Determine the [X, Y] coordinate at the center of the cell enclosing the given text.  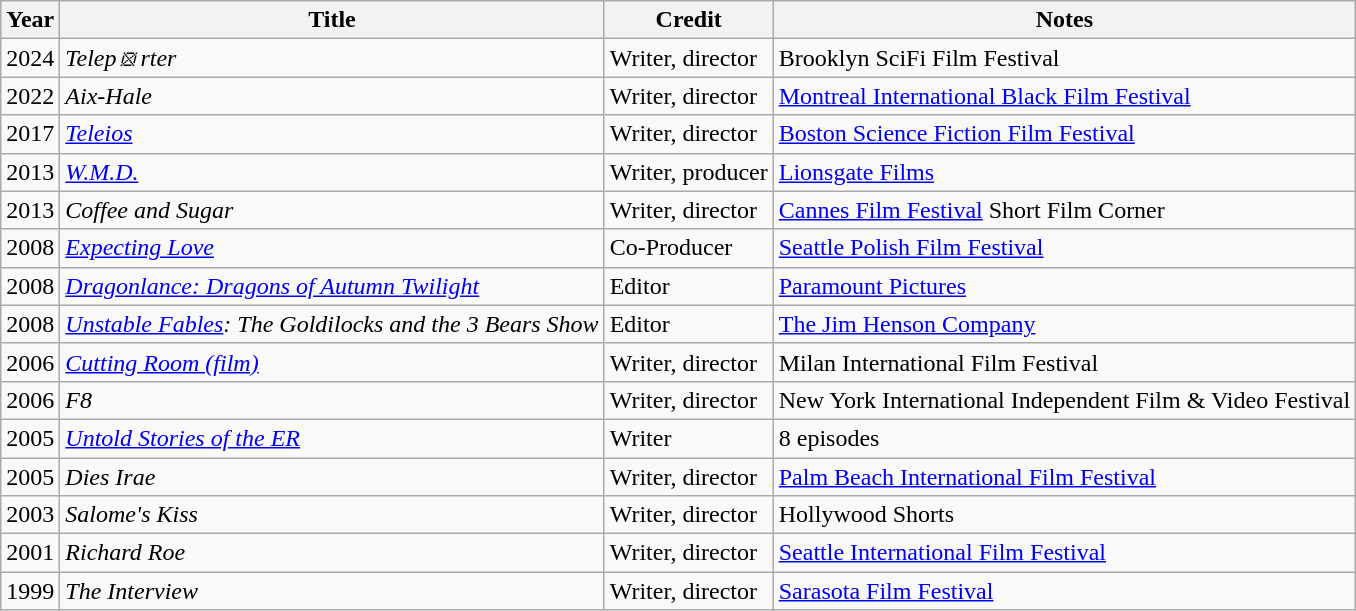
8 episodes [1064, 438]
Dragonlance: Dragons of Autumn Twilight [332, 286]
Seattle International Film Festival [1064, 553]
Brooklyn SciFi Film Festival [1064, 58]
Lionsgate Films [1064, 172]
Boston Science Fiction Film Festival [1064, 134]
Hollywood Shorts [1064, 515]
Notes [1064, 20]
F8 [332, 400]
2003 [30, 515]
Aix-Hale [332, 96]
Untold Stories of the ER [332, 438]
Dies Irae [332, 477]
Year [30, 20]
Unstable Fables: The Goldilocks and the 3 Bears Show [332, 324]
Credit [688, 20]
Palm Beach International Film Festival [1064, 477]
2017 [30, 134]
Seattle Polish Film Festival [1064, 248]
Telep⦻rter [332, 58]
Milan International Film Festival [1064, 362]
The Jim Henson Company [1064, 324]
New York International Independent Film & Video Festival [1064, 400]
Co-Producer [688, 248]
Paramount Pictures [1064, 286]
Montreal International Black Film Festival [1064, 96]
Cutting Room (film) [332, 362]
2024 [30, 58]
Writer, producer [688, 172]
Salome's Kiss [332, 515]
2001 [30, 553]
W.M.D. [332, 172]
Title [332, 20]
Cannes Film Festival Short Film Corner [1064, 210]
Teleios [332, 134]
Sarasota Film Festival [1064, 591]
Coffee and Sugar [332, 210]
The Interview [332, 591]
Richard Roe [332, 553]
2022 [30, 96]
1999 [30, 591]
Expecting Love [332, 248]
Writer [688, 438]
